From the cell containing the given text, extract its center point as [X, Y] coordinate. 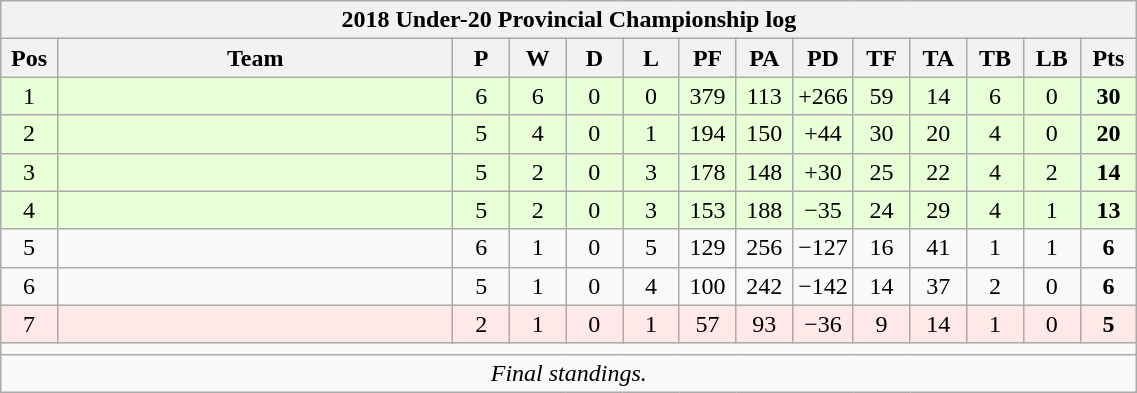
256 [764, 248]
Final standings. [569, 373]
−127 [824, 248]
150 [764, 134]
148 [764, 172]
7 [30, 324]
+266 [824, 96]
37 [938, 286]
194 [708, 134]
100 [708, 286]
PF [708, 58]
178 [708, 172]
113 [764, 96]
41 [938, 248]
+30 [824, 172]
22 [938, 172]
29 [938, 210]
13 [1108, 210]
PD [824, 58]
24 [882, 210]
+44 [824, 134]
−35 [824, 210]
9 [882, 324]
LB [1052, 58]
P [482, 58]
16 [882, 248]
TF [882, 58]
D [594, 58]
153 [708, 210]
Pos [30, 58]
−142 [824, 286]
Team [254, 58]
93 [764, 324]
−36 [824, 324]
129 [708, 248]
TB [996, 58]
242 [764, 286]
188 [764, 210]
2018 Under-20 Provincial Championship log [569, 20]
L [652, 58]
57 [708, 324]
PA [764, 58]
59 [882, 96]
W [538, 58]
25 [882, 172]
Pts [1108, 58]
TA [938, 58]
379 [708, 96]
